Pinpoint the cell where the given text exists, returning its (x, y) midpoint coordinate. 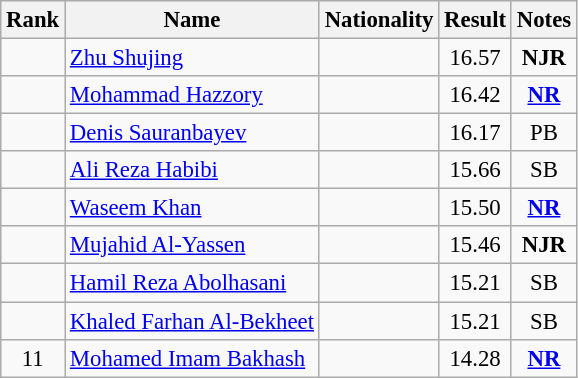
15.50 (476, 208)
Nationality (378, 20)
Hamil Reza Abolhasani (192, 283)
Ali Reza Habibi (192, 170)
14.28 (476, 358)
Denis Sauranbayev (192, 133)
Zhu Shujing (192, 58)
Waseem Khan (192, 208)
16.42 (476, 95)
Mohamed Imam Bakhash (192, 358)
Mohammad Hazzory (192, 95)
15.66 (476, 170)
Rank (33, 20)
Mujahid Al-Yassen (192, 245)
Name (192, 20)
PB (544, 133)
15.46 (476, 245)
16.17 (476, 133)
16.57 (476, 58)
Khaled Farhan Al-Bekheet (192, 321)
Notes (544, 20)
11 (33, 358)
Result (476, 20)
